Capture the cell that displays the provided text and extract its (X, Y) central coordinate. 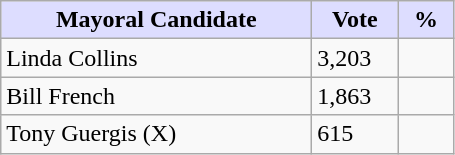
Tony Guergis (X) (156, 134)
Bill French (156, 96)
% (426, 20)
Linda Collins (156, 58)
3,203 (355, 58)
Vote (355, 20)
615 (355, 134)
Mayoral Candidate (156, 20)
1,863 (355, 96)
